Find where the given text appears and provide that cell's center as (X, Y) coordinate. 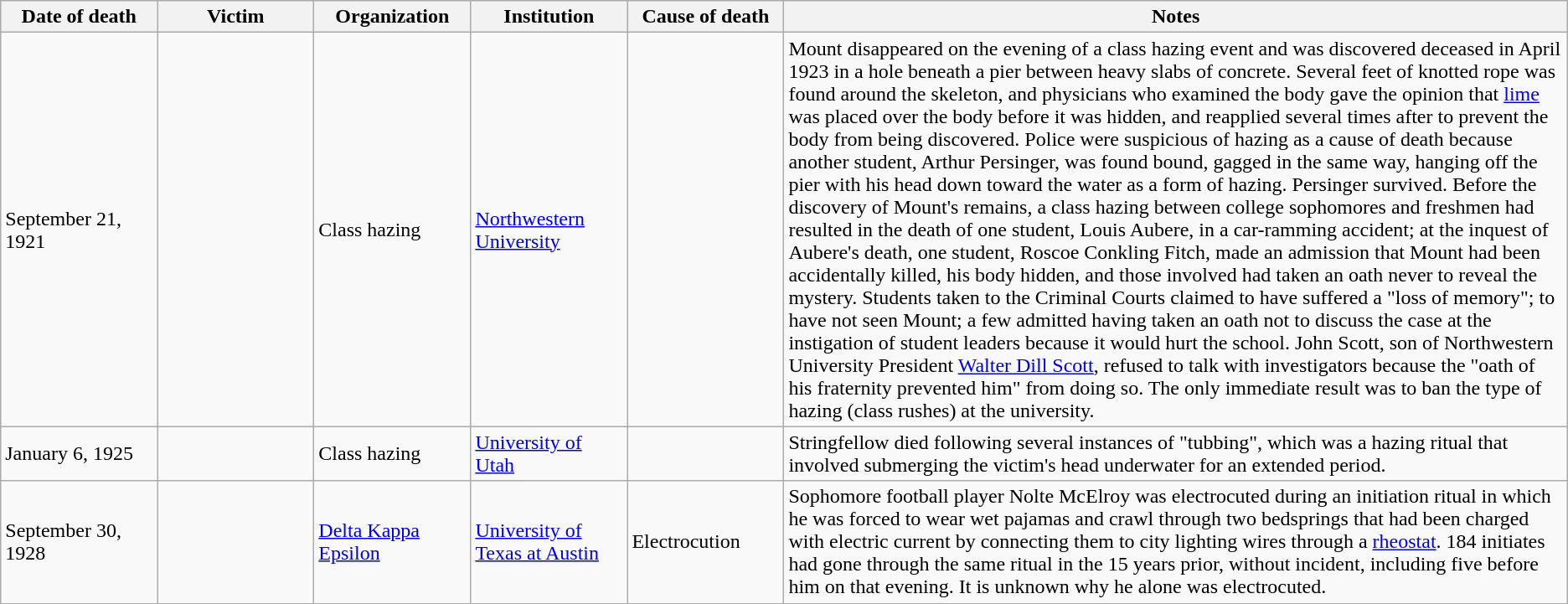
Notes (1176, 17)
Delta Kappa Epsilon (392, 542)
Organization (392, 17)
September 21, 1921 (79, 230)
Cause of death (705, 17)
January 6, 1925 (79, 454)
Date of death (79, 17)
University of Utah (549, 454)
Institution (549, 17)
Northwestern University (549, 230)
University of Texas at Austin (549, 542)
Victim (236, 17)
Electrocution (705, 542)
September 30, 1928 (79, 542)
